Locate the cell with the specified text and output its (X, Y) center coordinate. 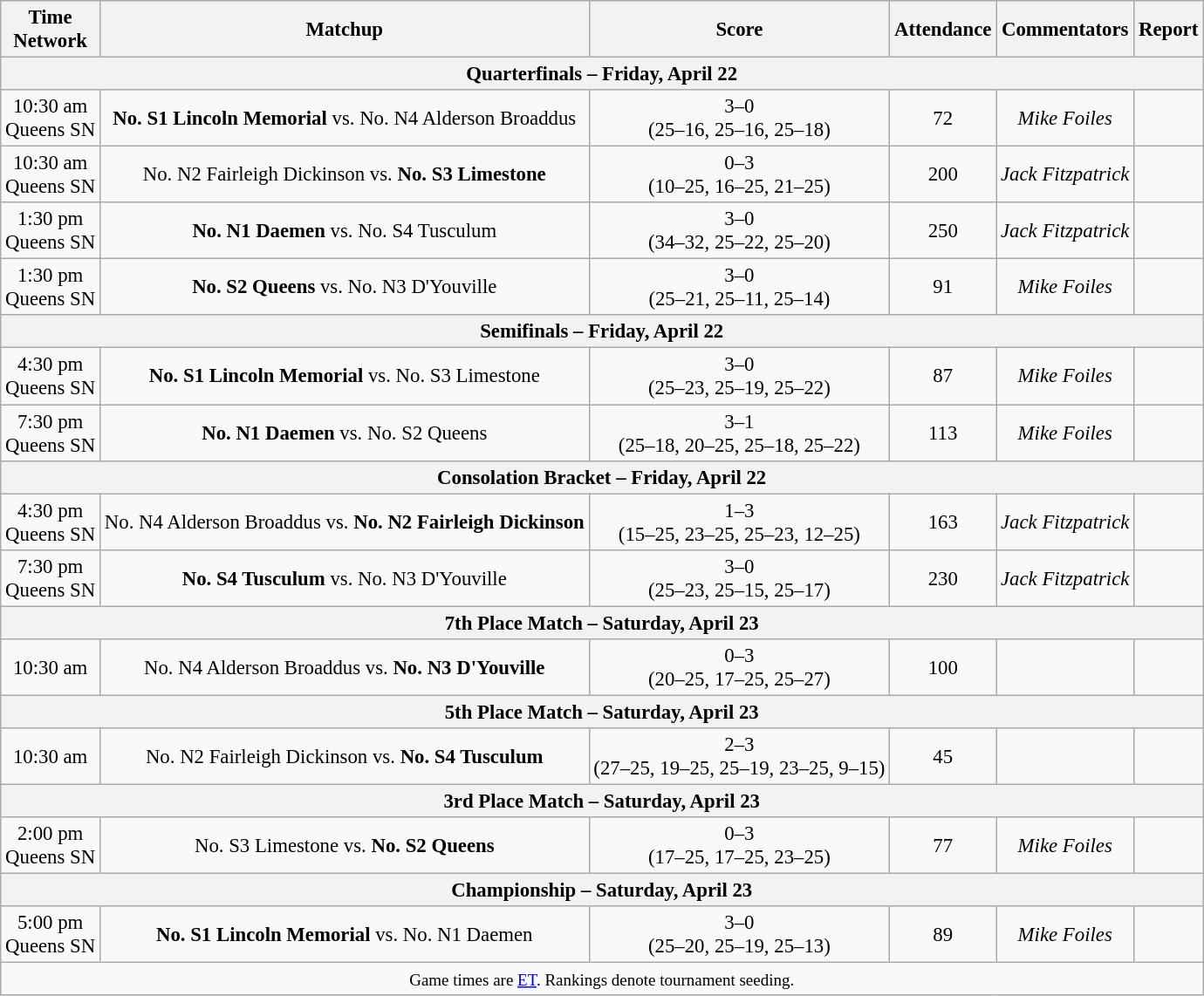
3rd Place Match – Saturday, April 23 (602, 801)
163 (943, 522)
89 (943, 935)
No. S1 Lincoln Memorial vs. No. S3 Limestone (344, 377)
3–0(34–32, 25–22, 25–20) (740, 230)
No. S1 Lincoln Memorial vs. No. N4 Alderson Broaddus (344, 119)
Attendance (943, 30)
Game times are ET. Rankings denote tournament seeding. (602, 979)
No. N2 Fairleigh Dickinson vs. No. S3 Limestone (344, 174)
3–0(25–16, 25–16, 25–18) (740, 119)
No. S4 Tusculum vs. No. N3 D'Youville (344, 577)
113 (943, 433)
0–3(17–25, 17–25, 23–25) (740, 846)
Commentators (1065, 30)
No. N4 Alderson Broaddus vs. No. N3 D'Youville (344, 668)
Score (740, 30)
3–0(25–21, 25–11, 25–14) (740, 288)
250 (943, 230)
0–3(10–25, 16–25, 21–25) (740, 174)
5th Place Match – Saturday, April 23 (602, 712)
3–0(25–23, 25–19, 25–22) (740, 377)
2:00 pmQueens SN (51, 846)
91 (943, 288)
Championship – Saturday, April 23 (602, 890)
Consolation Bracket – Friday, April 22 (602, 477)
2–3(27–25, 19–25, 25–19, 23–25, 9–15) (740, 757)
TimeNetwork (51, 30)
No. S3 Limestone vs. No. S2 Queens (344, 846)
No. N1 Daemen vs. No. S4 Tusculum (344, 230)
3–1(25–18, 20–25, 25–18, 25–22) (740, 433)
No. N4 Alderson Broaddus vs. No. N2 Fairleigh Dickinson (344, 522)
45 (943, 757)
230 (943, 577)
77 (943, 846)
87 (943, 377)
Quarterfinals – Friday, April 22 (602, 74)
0–3(20–25, 17–25, 25–27) (740, 668)
No. N1 Daemen vs. No. S2 Queens (344, 433)
3–0(25–23, 25–15, 25–17) (740, 577)
100 (943, 668)
Matchup (344, 30)
No. N2 Fairleigh Dickinson vs. No. S4 Tusculum (344, 757)
72 (943, 119)
7th Place Match – Saturday, April 23 (602, 623)
200 (943, 174)
3–0(25–20, 25–19, 25–13) (740, 935)
Semifinals – Friday, April 22 (602, 332)
No. S1 Lincoln Memorial vs. No. N1 Daemen (344, 935)
5:00 pmQueens SN (51, 935)
Report (1169, 30)
1–3(15–25, 23–25, 25–23, 12–25) (740, 522)
No. S2 Queens vs. No. N3 D'Youville (344, 288)
